Determine the [X, Y] coordinate at the center of the cell enclosing the given text.  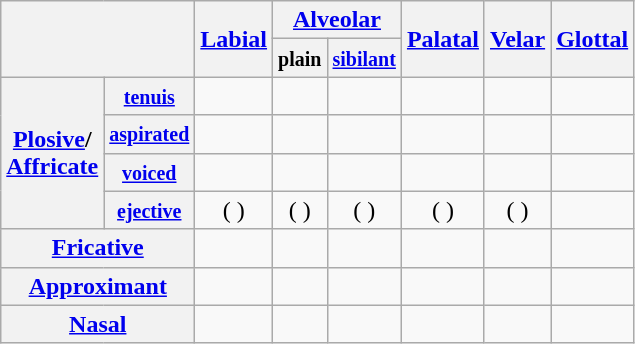
aspirated [150, 134]
Fricative [98, 248]
Velar [517, 39]
Labial [234, 39]
Alveolar [338, 20]
Glottal [592, 39]
voiced [150, 172]
Palatal [442, 39]
ejective [150, 210]
plain [300, 58]
Approximant [98, 286]
tenuis [150, 96]
Plosive/Affricate [52, 153]
Nasal [98, 324]
sibilant [364, 58]
